Extract the [X, Y] coordinate from the center of the cell holding the provided text.  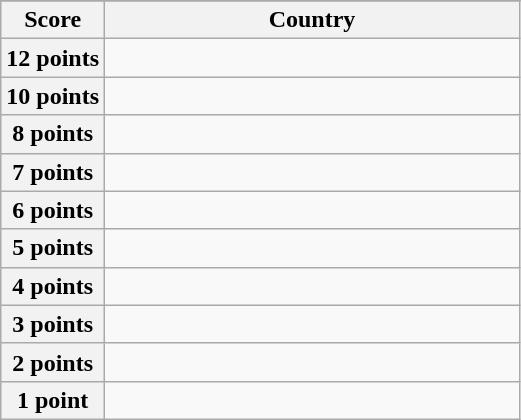
6 points [53, 210]
3 points [53, 324]
7 points [53, 172]
10 points [53, 96]
Score [53, 20]
4 points [53, 286]
Country [312, 20]
12 points [53, 58]
1 point [53, 400]
5 points [53, 248]
8 points [53, 134]
2 points [53, 362]
